Find where the given text appears and provide that cell's center as (X, Y) coordinate. 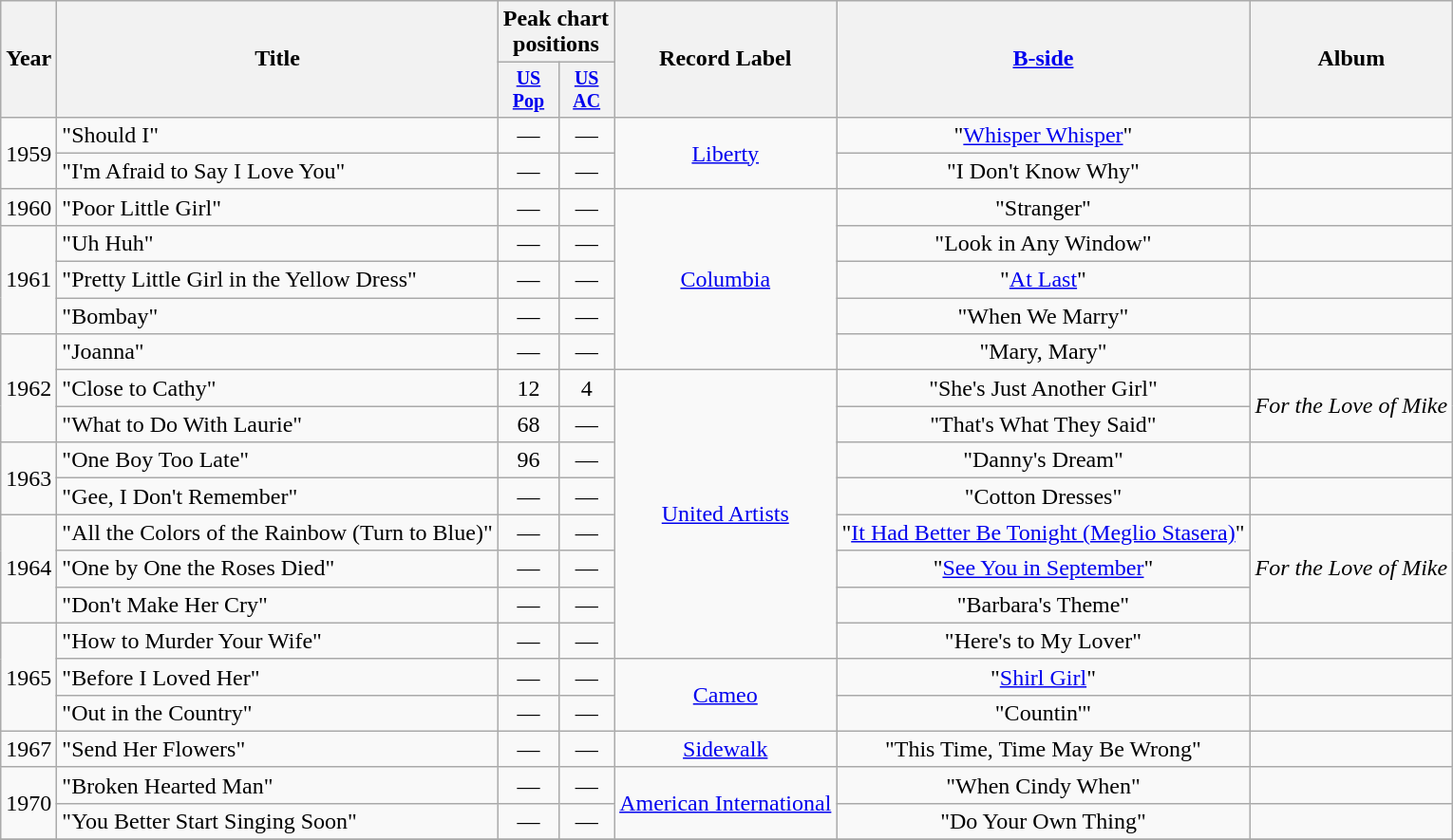
"When We Marry" (1043, 316)
"How to Murder Your Wife" (277, 641)
"Cotton Dresses" (1043, 496)
"Stranger" (1043, 207)
1960 (28, 207)
USAC (587, 89)
"One Boy Too Late" (277, 460)
"All the Colors of the Rainbow (Turn to Blue)" (277, 532)
4 (587, 388)
"That's What They Said" (1043, 424)
"This Time, Time May Be Wrong" (1043, 749)
"See You in September" (1043, 569)
"Uh Huh" (277, 243)
"It Had Better Be Tonight (Meglio Stasera)" (1043, 532)
"Broken Hearted Man" (277, 785)
Record Label (726, 59)
Year (28, 59)
"Barbara's Theme" (1043, 605)
Columbia (726, 279)
"Before I Loved Her" (277, 677)
American International (726, 803)
"Whisper Whisper" (1043, 135)
1965 (28, 677)
"Close to Cathy" (277, 388)
"When Cindy When" (1043, 785)
"Joanna" (277, 352)
Peak chartpositions (556, 32)
12 (528, 388)
"Should I" (277, 135)
United Artists (726, 514)
"Do Your Own Thing" (1043, 821)
"One by One the Roses Died" (277, 569)
"At Last" (1043, 280)
"Don't Make Her Cry" (277, 605)
"Send Her Flowers" (277, 749)
"Gee, I Don't Remember" (277, 496)
"I Don't Know Why" (1043, 171)
1964 (28, 569)
"Countin'" (1043, 713)
1963 (28, 478)
"What to Do With Laurie" (277, 424)
"Out in the Country" (277, 713)
1962 (28, 388)
Liberty (726, 153)
96 (528, 460)
"I'm Afraid to Say I Love You" (277, 171)
Title (277, 59)
USPop (528, 89)
1961 (28, 279)
"She's Just Another Girl" (1043, 388)
"Mary, Mary" (1043, 352)
"Pretty Little Girl in the Yellow Dress" (277, 280)
B-side (1043, 59)
1970 (28, 803)
"Shirl Girl" (1043, 677)
"Look in Any Window" (1043, 243)
1967 (28, 749)
"You Better Start Singing Soon" (277, 821)
68 (528, 424)
"Danny's Dream" (1043, 460)
Sidewalk (726, 749)
Album (1351, 59)
Cameo (726, 695)
1959 (28, 153)
"Bombay" (277, 316)
"Here's to My Lover" (1043, 641)
"Poor Little Girl" (277, 207)
